Provide the (x, y) coordinate of the cell's center where the given text is located.  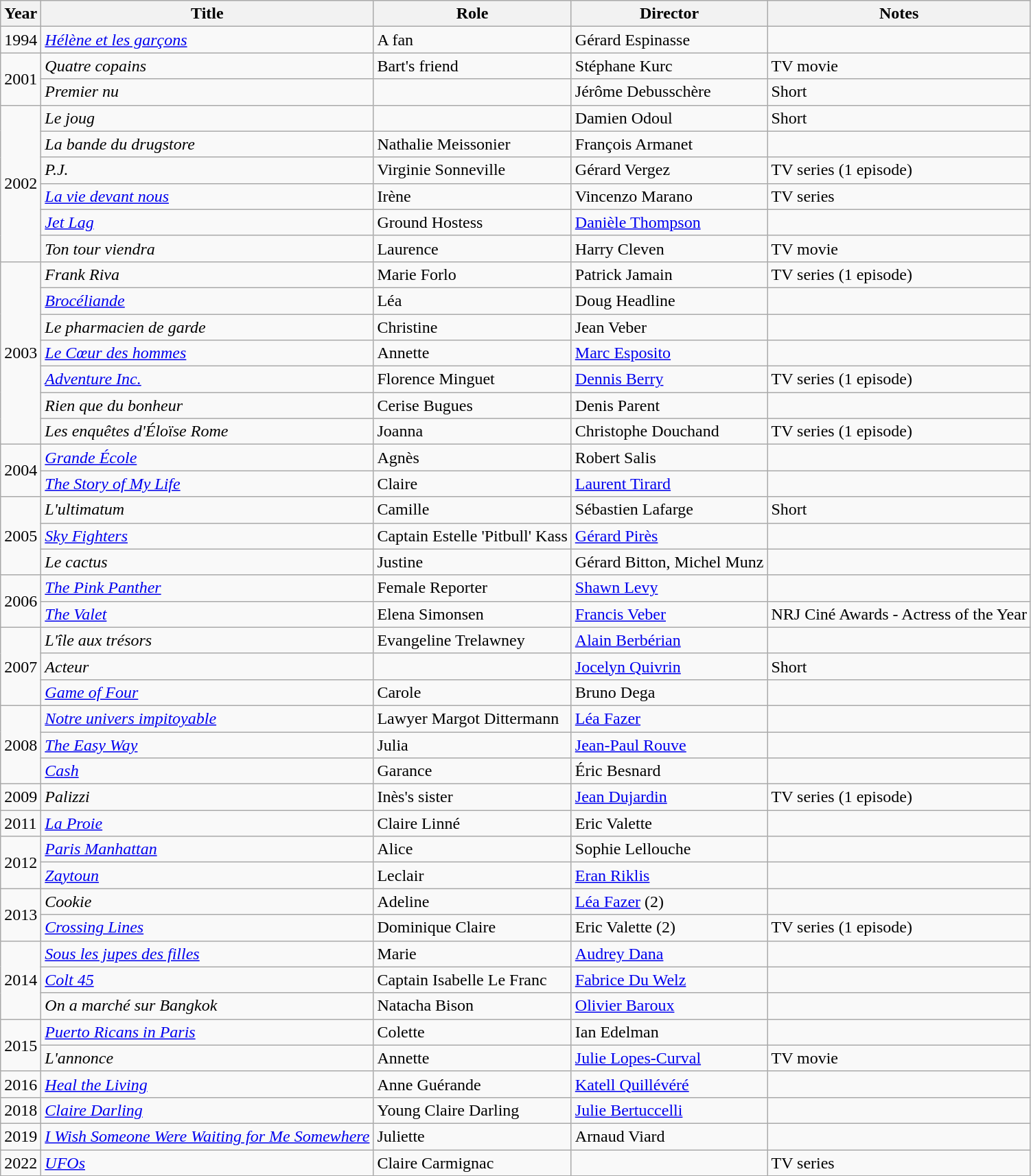
Young Claire Darling (472, 1110)
Sky Fighters (207, 536)
Gérard Vergez (669, 170)
Evangeline Trelawney (472, 640)
Stéphane Kurc (669, 66)
Le joug (207, 118)
2002 (21, 183)
Laurent Tirard (669, 484)
Jérôme Debusschère (669, 92)
Francis Veber (669, 614)
Denis Parent (669, 405)
Jocelyn Quivrin (669, 666)
Director (669, 14)
Sous les jupes des filles (207, 954)
Audrey Dana (669, 954)
Robert Salis (669, 458)
2003 (21, 353)
A fan (472, 40)
Garance (472, 771)
Bruno Dega (669, 692)
La vie devant nous (207, 196)
Ton tour viendra (207, 248)
Fabrice Du Welz (669, 980)
Gérard Pirès (669, 536)
Acteur (207, 666)
Claire (472, 484)
Juliette (472, 1136)
Sophie Lellouche (669, 849)
The Story of My Life (207, 484)
Palizzi (207, 797)
Jean Dujardin (669, 797)
Léa (472, 301)
Year (21, 14)
2008 (21, 744)
Paris Manhattan (207, 849)
Vincenzo Marano (669, 196)
Natacha Bison (472, 1006)
Notre univers impitoyable (207, 718)
Game of Four (207, 692)
The Pink Panther (207, 588)
Heal the Living (207, 1084)
2006 (21, 601)
Alice (472, 849)
Notes (899, 14)
Patrick Jamain (669, 274)
Katell Quillévéré (669, 1084)
Justine (472, 562)
Nathalie Meissonier (472, 144)
Damien Odoul (669, 118)
Irène (472, 196)
Claire Carmignac (472, 1163)
Inès's sister (472, 797)
Jet Lag (207, 222)
Éric Besnard (669, 771)
L'ultimatum (207, 510)
Colette (472, 1032)
Le Cœur des hommes (207, 353)
Sébastien Lafarge (669, 510)
Brocéliande (207, 301)
Julie Lopes-Curval (669, 1058)
Le pharmacien de garde (207, 327)
Grande École (207, 458)
Léa Fazer (669, 718)
2022 (21, 1163)
The Easy Way (207, 744)
Virginie Sonneville (472, 170)
Leclair (472, 875)
Julie Bertuccelli (669, 1110)
Lawyer Margot Dittermann (472, 718)
Hélène et les garçons (207, 40)
Léa Fazer (2) (669, 902)
Camille (472, 510)
2015 (21, 1045)
On a marché sur Bangkok (207, 1006)
Colt 45 (207, 980)
2018 (21, 1110)
Rien que du bonheur (207, 405)
Ground Hostess (472, 222)
Marie Forlo (472, 274)
Puerto Ricans in Paris (207, 1032)
Laurence (472, 248)
Adventure Inc. (207, 379)
Christophe Douchand (669, 432)
Claire Linné (472, 823)
Claire Darling (207, 1110)
Cerise Bugues (472, 405)
Doug Headline (669, 301)
I Wish Someone Were Waiting for Me Somewhere (207, 1136)
Captain Estelle 'Pitbull' Kass (472, 536)
La bande du drugstore (207, 144)
Marc Esposito (669, 353)
Role (472, 14)
1994 (21, 40)
Captain Isabelle Le Franc (472, 980)
Christine (472, 327)
Joanna (472, 432)
2011 (21, 823)
The Valet (207, 614)
Dennis Berry (669, 379)
Eric Valette (669, 823)
Female Reporter (472, 588)
Crossing Lines (207, 928)
Julia (472, 744)
Arnaud Viard (669, 1136)
2012 (21, 862)
Frank Riva (207, 274)
Jean-Paul Rouve (669, 744)
2013 (21, 915)
2004 (21, 471)
Jean Veber (669, 327)
P.J. (207, 170)
2009 (21, 797)
NRJ Ciné Awards - Actress of the Year (899, 614)
Harry Cleven (669, 248)
Bart's friend (472, 66)
2019 (21, 1136)
Olivier Baroux (669, 1006)
L'île aux trésors (207, 640)
Cash (207, 771)
Gérard Espinasse (669, 40)
La Proie (207, 823)
Gérard Bitton, Michel Munz (669, 562)
Alain Berbérian (669, 640)
Anne Guérande (472, 1084)
Agnès (472, 458)
Zaytoun (207, 875)
Adeline (472, 902)
Danièle Thompson (669, 222)
Cookie (207, 902)
Quatre copains (207, 66)
Title (207, 14)
Marie (472, 954)
Dominique Claire (472, 928)
Eran Riklis (669, 875)
Premier nu (207, 92)
2007 (21, 666)
2001 (21, 79)
Le cactus (207, 562)
2014 (21, 980)
Ian Edelman (669, 1032)
UFOs (207, 1163)
Carole (472, 692)
Shawn Levy (669, 588)
2005 (21, 536)
2016 (21, 1084)
Elena Simonsen (472, 614)
François Armanet (669, 144)
L'annonce (207, 1058)
Florence Minguet (472, 379)
Les enquêtes d'Éloïse Rome (207, 432)
Eric Valette (2) (669, 928)
